Detect which cell encompasses the target text, then output its (X, Y) center coordinate. 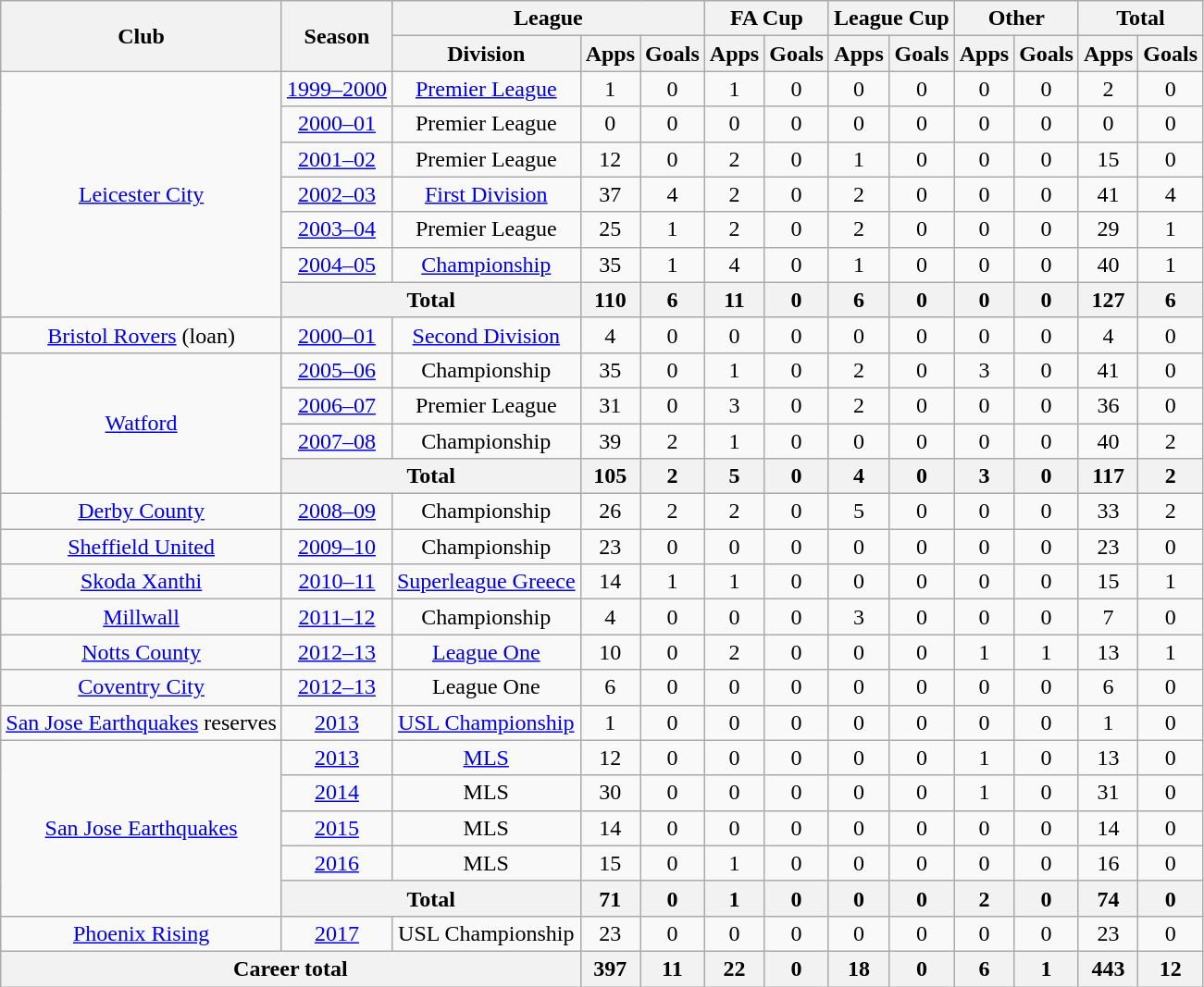
2001–02 (337, 159)
443 (1108, 968)
71 (610, 898)
Phoenix Rising (142, 933)
105 (610, 476)
FA Cup (766, 19)
29 (1108, 229)
2008–09 (337, 512)
League Cup (891, 19)
2017 (337, 933)
Club (142, 36)
Division (486, 54)
397 (610, 968)
San Jose Earthquakes (142, 828)
2015 (337, 828)
2014 (337, 793)
2009–10 (337, 547)
Other (1016, 19)
San Jose Earthquakes reserves (142, 722)
Watford (142, 423)
Coventry City (142, 687)
League (548, 19)
2005–06 (337, 370)
2010–11 (337, 582)
1999–2000 (337, 89)
30 (610, 793)
110 (610, 300)
39 (610, 441)
7 (1108, 617)
Leicester City (142, 194)
Millwall (142, 617)
33 (1108, 512)
36 (1108, 405)
Season (337, 36)
Bristol Rovers (loan) (142, 335)
Career total (291, 968)
16 (1108, 863)
2004–05 (337, 265)
Second Division (486, 335)
2007–08 (337, 441)
Derby County (142, 512)
Sheffield United (142, 547)
Superleague Greece (486, 582)
2016 (337, 863)
26 (610, 512)
18 (859, 968)
2003–04 (337, 229)
25 (610, 229)
22 (734, 968)
Notts County (142, 652)
2002–03 (337, 194)
10 (610, 652)
37 (610, 194)
117 (1108, 476)
First Division (486, 194)
2006–07 (337, 405)
2011–12 (337, 617)
127 (1108, 300)
74 (1108, 898)
Skoda Xanthi (142, 582)
